Determine the [X, Y] coordinate at the center of the cell enclosing the given text.  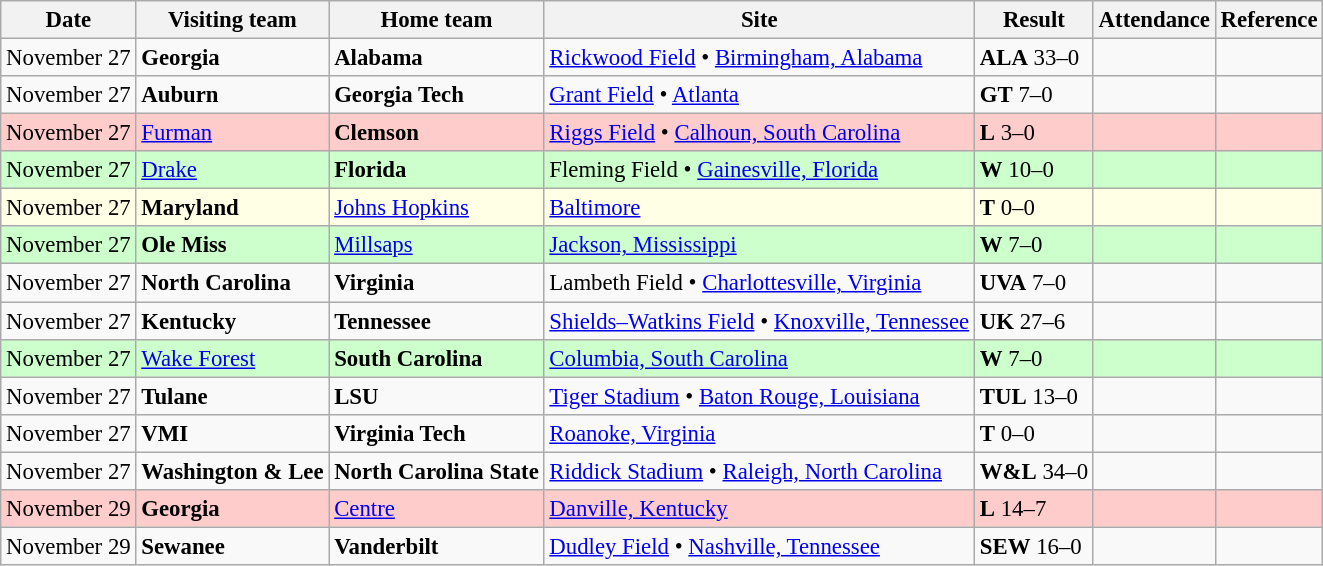
Furman [232, 133]
Clemson [436, 133]
SEW 16–0 [1034, 546]
North Carolina [232, 283]
Date [68, 20]
L 3–0 [1034, 133]
Washington & Lee [232, 471]
GT 7–0 [1034, 95]
Tulane [232, 396]
Centre [436, 509]
Riggs Field • Calhoun, South Carolina [759, 133]
W 10–0 [1034, 170]
Reference [1269, 20]
Ole Miss [232, 245]
Dudley Field • Nashville, Tennessee [759, 546]
Home team [436, 20]
Result [1034, 20]
Kentucky [232, 321]
Auburn [232, 95]
Johns Hopkins [436, 208]
Virginia Tech [436, 433]
VMI [232, 433]
Visiting team [232, 20]
Lambeth Field • Charlottesville, Virginia [759, 283]
South Carolina [436, 358]
Fleming Field • Gainesville, Florida [759, 170]
Vanderbilt [436, 546]
Wake Forest [232, 358]
Maryland [232, 208]
Rickwood Field • Birmingham, Alabama [759, 58]
Drake [232, 170]
TUL 13–0 [1034, 396]
UVA 7–0 [1034, 283]
Alabama [436, 58]
Tiger Stadium • Baton Rouge, Louisiana [759, 396]
L 14–7 [1034, 509]
Grant Field • Atlanta [759, 95]
LSU [436, 396]
Jackson, Mississippi [759, 245]
Shields–Watkins Field • Knoxville, Tennessee [759, 321]
Millsaps [436, 245]
UK 27–6 [1034, 321]
W&L 34–0 [1034, 471]
Attendance [1154, 20]
Roanoke, Virginia [759, 433]
Danville, Kentucky [759, 509]
Columbia, South Carolina [759, 358]
ALA 33–0 [1034, 58]
North Carolina State [436, 471]
Georgia Tech [436, 95]
Site [759, 20]
Tennessee [436, 321]
Baltimore [759, 208]
Florida [436, 170]
Riddick Stadium • Raleigh, North Carolina [759, 471]
Virginia [436, 283]
Sewanee [232, 546]
